Find where the given text appears and provide that cell's center as (X, Y) coordinate. 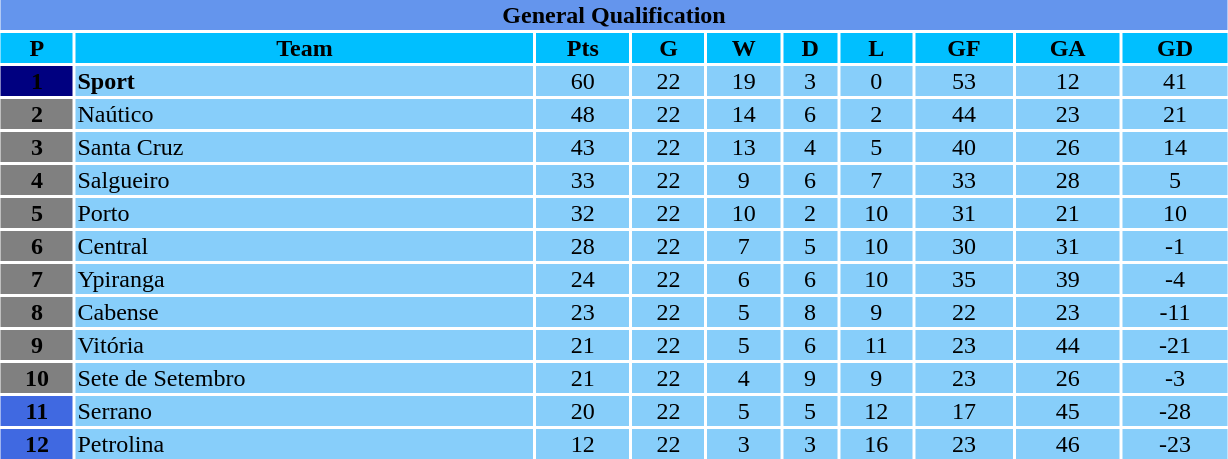
Cabense (304, 312)
35 (964, 279)
-21 (1175, 345)
39 (1068, 279)
19 (744, 81)
Santa Cruz (304, 147)
GD (1175, 48)
24 (583, 279)
-1 (1175, 246)
Pts (583, 48)
16 (876, 444)
Petrolina (304, 444)
20 (583, 411)
17 (964, 411)
P (37, 48)
Ypiranga (304, 279)
41 (1175, 81)
-11 (1175, 312)
32 (583, 213)
Team (304, 48)
-4 (1175, 279)
1 (37, 81)
W (744, 48)
40 (964, 147)
G (669, 48)
Naútico (304, 114)
-23 (1175, 444)
48 (583, 114)
D (810, 48)
60 (583, 81)
Central (304, 246)
-3 (1175, 378)
0 (876, 81)
46 (1068, 444)
GA (1068, 48)
Sete de Setembro (304, 378)
30 (964, 246)
-28 (1175, 411)
L (876, 48)
Sport (304, 81)
53 (964, 81)
General Qualification (614, 15)
45 (1068, 411)
Porto (304, 213)
13 (744, 147)
43 (583, 147)
GF (964, 48)
Serrano (304, 411)
Salgueiro (304, 180)
Vitória (304, 345)
